Capture the cell that displays the provided text and extract its (X, Y) central coordinate. 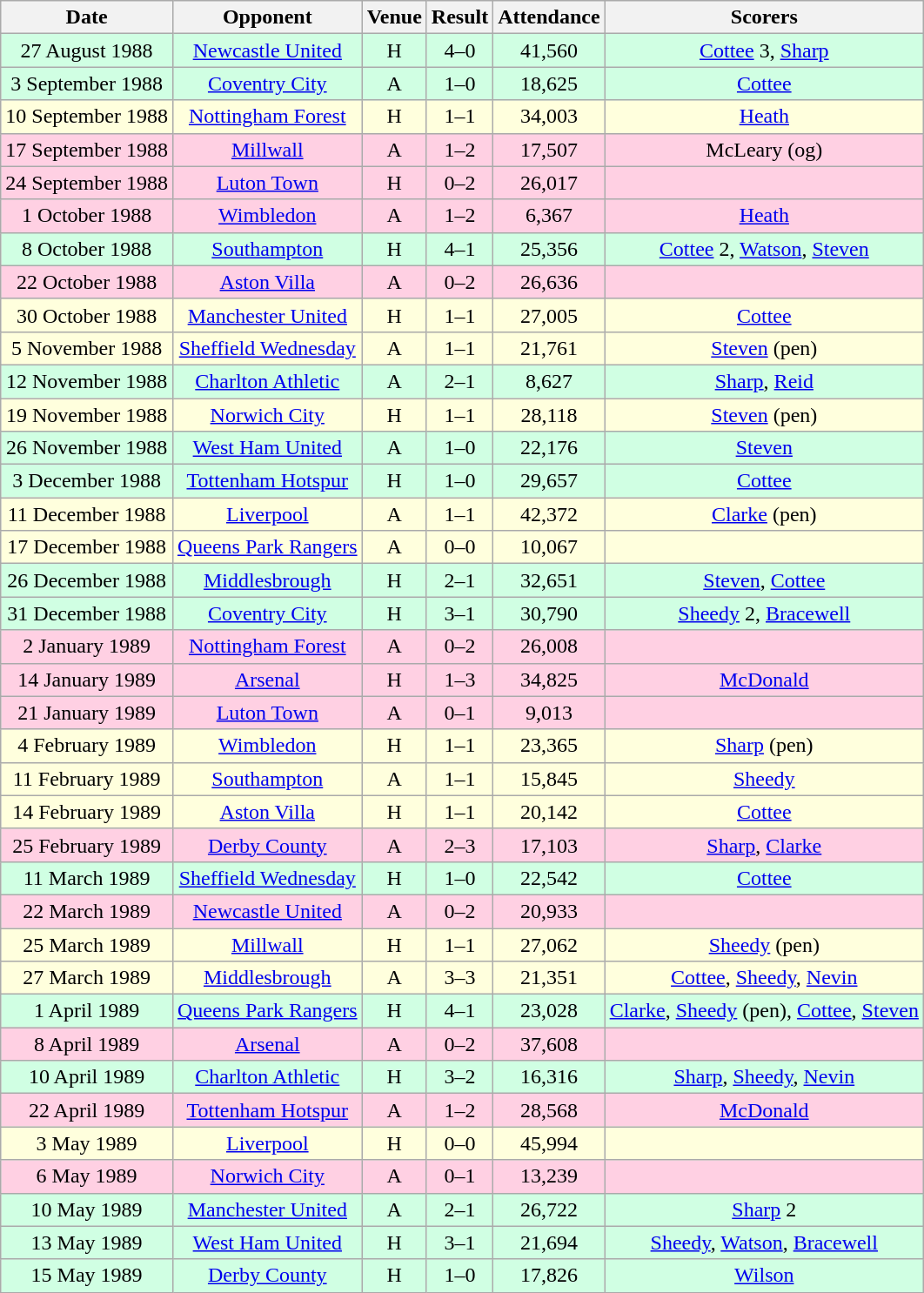
28,568 (549, 1110)
25 March 1989 (87, 944)
Sheedy, Watson, Bracewell (764, 1243)
14 February 1989 (87, 812)
23,028 (549, 1011)
Wilson (764, 1276)
27 August 1988 (87, 50)
20,933 (549, 911)
Clarke (pen) (764, 514)
Steven, Cottee (764, 580)
13 May 1989 (87, 1243)
41,560 (549, 50)
22,176 (549, 448)
27,005 (549, 315)
2 January 1989 (87, 646)
McLeary (og) (764, 150)
Attendance (549, 17)
Cottee 3, Sharp (764, 50)
14 January 1989 (87, 680)
37,608 (549, 1044)
1 April 1989 (87, 1011)
23,365 (549, 746)
Clarke, Sheedy (pen), Cottee, Steven (764, 1011)
18,625 (549, 84)
1–3 (459, 680)
34,003 (549, 117)
22 October 1988 (87, 282)
24 September 1988 (87, 183)
10 May 1989 (87, 1209)
4 February 1989 (87, 746)
5 November 1988 (87, 348)
Scorers (764, 17)
Opponent (267, 17)
Sharp 2 (764, 1209)
17,826 (549, 1276)
34,825 (549, 680)
21,694 (549, 1243)
10 April 1989 (87, 1077)
11 February 1989 (87, 779)
20,142 (549, 812)
17,507 (549, 150)
6 May 1989 (87, 1176)
32,651 (549, 580)
19 November 1988 (87, 415)
42,372 (549, 514)
17 December 1988 (87, 547)
21,761 (549, 348)
3 December 1988 (87, 481)
17 September 1988 (87, 150)
3–3 (459, 978)
26,017 (549, 183)
8,627 (549, 381)
25,356 (549, 249)
Sheedy 2, Bracewell (764, 613)
Sharp, Reid (764, 381)
Date (87, 17)
2–3 (459, 845)
15 May 1989 (87, 1276)
15,845 (549, 779)
25 February 1989 (87, 845)
Venue (394, 17)
30,790 (549, 613)
Cottee, Sheedy, Nevin (764, 978)
26,008 (549, 646)
Sharp (pen) (764, 746)
Steven (764, 448)
21 January 1989 (87, 713)
Sharp, Sheedy, Nevin (764, 1077)
45,994 (549, 1143)
30 October 1988 (87, 315)
10 September 1988 (87, 117)
Sharp, Clarke (764, 845)
26 December 1988 (87, 580)
Result (459, 17)
22 March 1989 (87, 911)
Cottee 2, Watson, Steven (764, 249)
26,636 (549, 282)
31 December 1988 (87, 613)
1 October 1988 (87, 216)
3–2 (459, 1077)
13,239 (549, 1176)
Sheedy (764, 779)
8 October 1988 (87, 249)
22,542 (549, 878)
9,013 (549, 713)
8 April 1989 (87, 1044)
27,062 (549, 944)
Sheedy (pen) (764, 944)
11 March 1989 (87, 878)
29,657 (549, 481)
26 November 1988 (87, 448)
26,722 (549, 1209)
11 December 1988 (87, 514)
21,351 (549, 978)
12 November 1988 (87, 381)
4–0 (459, 50)
16,316 (549, 1077)
10,067 (549, 547)
27 March 1989 (87, 978)
28,118 (549, 415)
3 May 1989 (87, 1143)
6,367 (549, 216)
3 September 1988 (87, 84)
22 April 1989 (87, 1110)
17,103 (549, 845)
